Return [X, Y] of the center of cell containing provided text 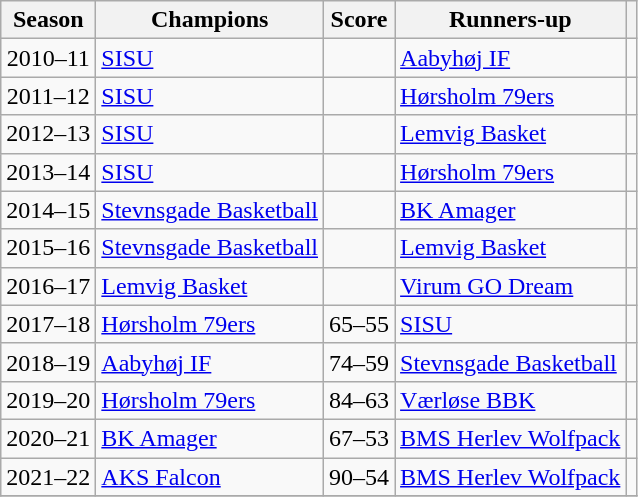
2012–13 [48, 134]
65–55 [360, 324]
2013–14 [48, 172]
Season [48, 20]
2016–17 [48, 286]
AKS Falcon [210, 477]
2015–16 [48, 248]
Virum GO Dream [510, 286]
Champions [210, 20]
84–63 [360, 400]
2011–12 [48, 96]
2021–22 [48, 477]
90–54 [360, 477]
74–59 [360, 362]
2020–21 [48, 438]
2019–20 [48, 400]
2014–15 [48, 210]
67–53 [360, 438]
Score [360, 20]
2018–19 [48, 362]
Runners-up [510, 20]
2010–11 [48, 58]
Værløse BBK [510, 400]
2017–18 [48, 324]
